Provide the (X, Y) coordinate of the cell's center where the given text is located.  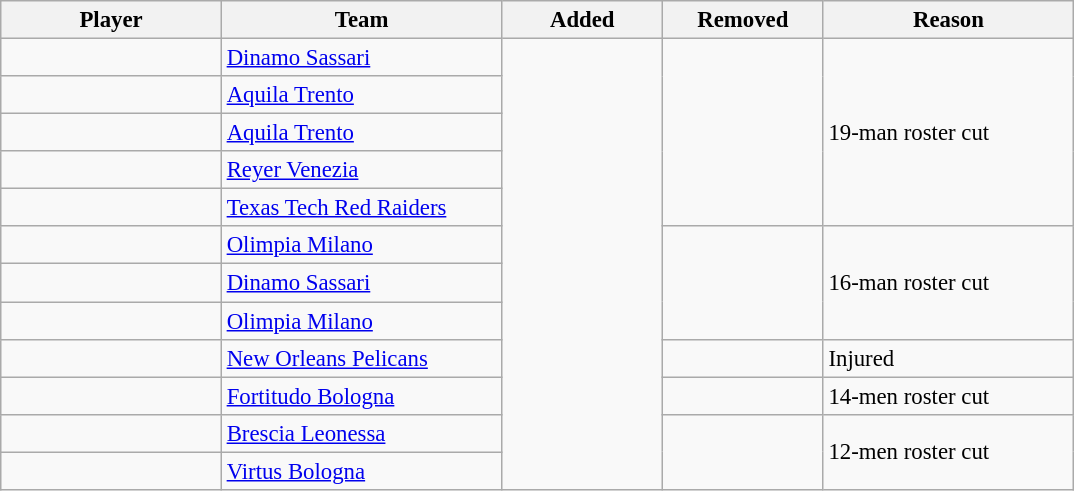
Team (362, 20)
Fortitudo Bologna (362, 396)
12-men roster cut (948, 452)
Reason (948, 20)
Added (582, 20)
New Orleans Pelicans (362, 358)
Reyer Venezia (362, 170)
Injured (948, 358)
16-man roster cut (948, 282)
Player (112, 20)
Virtus Bologna (362, 471)
Brescia Leonessa (362, 433)
Texas Tech Red Raiders (362, 208)
Removed (744, 20)
14-men roster cut (948, 396)
19-man roster cut (948, 133)
